Provide the [x, y] coordinate of the cell's center where the given text is located.  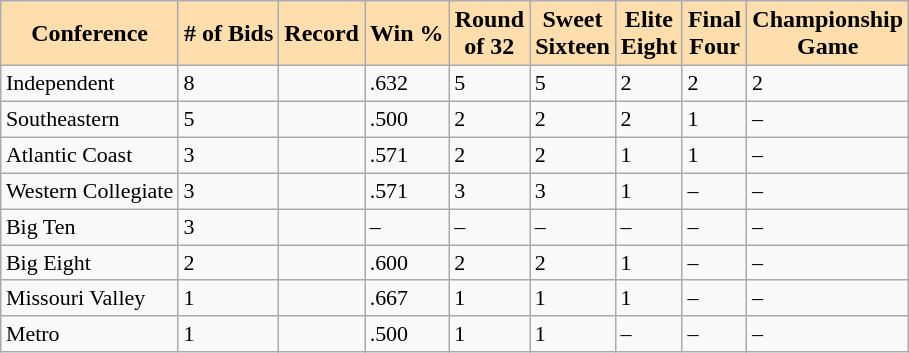
Roundof 32 [489, 34]
.600 [406, 263]
FinalFour [714, 34]
.667 [406, 298]
SweetSixteen [573, 34]
Big Ten [90, 227]
# of Bids [228, 34]
EliteEight [648, 34]
Missouri Valley [90, 298]
Conference [90, 34]
Big Eight [90, 263]
ChampionshipGame [828, 34]
8 [228, 84]
Metro [90, 334]
.632 [406, 84]
Record [322, 34]
Win % [406, 34]
Atlantic Coast [90, 155]
Western Collegiate [90, 191]
Independent [90, 84]
Southeastern [90, 120]
